From the cell containing the given text, extract its center point as [x, y] coordinate. 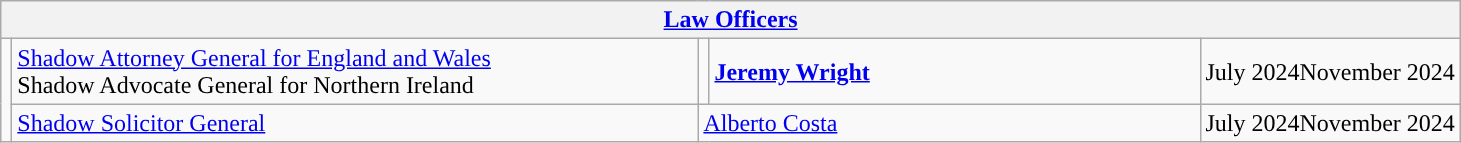
Shadow Solicitor General [355, 123]
Law Officers [731, 20]
Jeremy Wright [954, 72]
Shadow Attorney General for England and WalesShadow Advocate General for Northern Ireland [355, 72]
Alberto Costa [949, 123]
